Identify which cell holds the provided text, then report its (x, y) central coordinate. 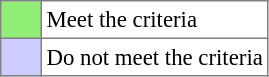
Meet the criteria (154, 20)
Do not meet the criteria (154, 57)
